Return (x, y) of the center of cell containing provided text 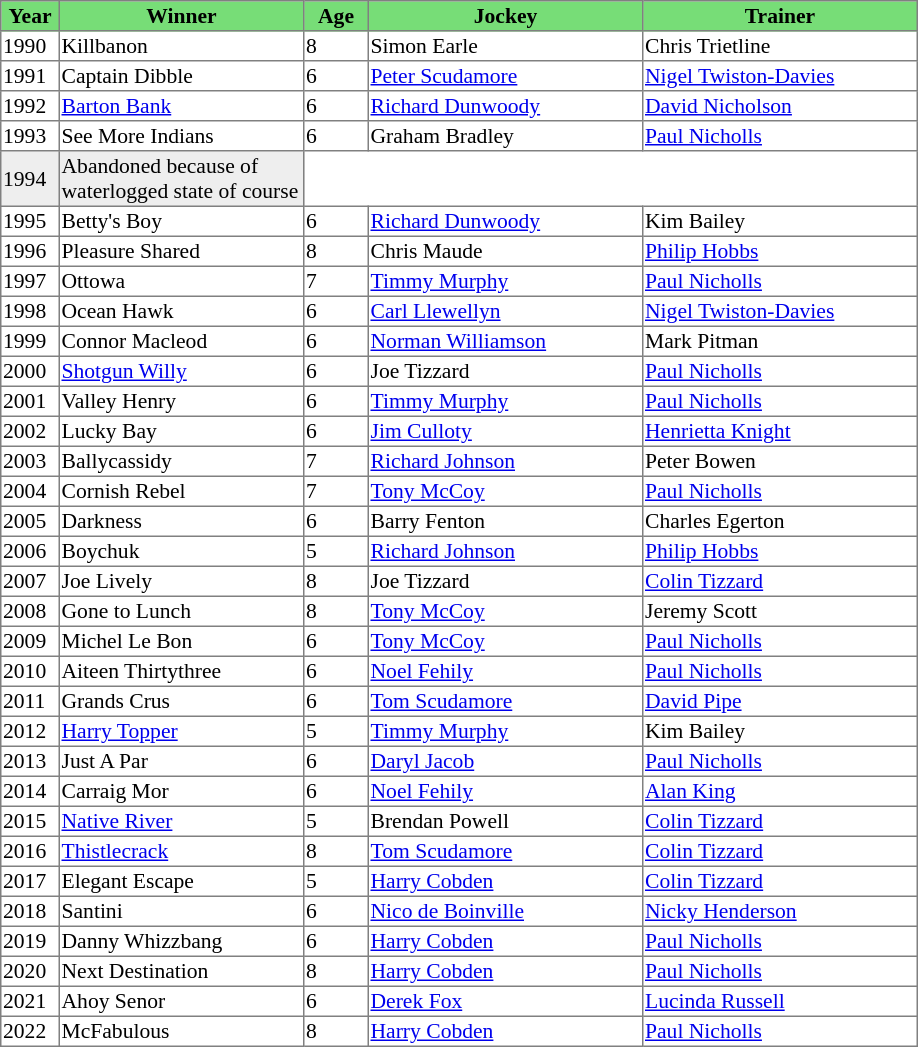
1995 (30, 221)
Mark Pitman (780, 341)
Carraig Mor (181, 791)
Jeremy Scott (780, 611)
2021 (30, 1001)
Peter Bowen (780, 461)
Jockey (505, 16)
Jim Culloty (505, 431)
Chris Trietline (780, 46)
Michel Le Bon (181, 641)
Shotgun Willy (181, 371)
See More Indians (181, 136)
Aiteen Thirtythree (181, 671)
Elegant Escape (181, 881)
1997 (30, 281)
Ballycassidy (181, 461)
Peter Scudamore (505, 76)
Danny Whizzbang (181, 941)
Betty's Boy (181, 221)
Ocean Hawk (181, 311)
2016 (30, 851)
2015 (30, 821)
Captain Dibble (181, 76)
Boychuk (181, 551)
Valley Henry (181, 401)
Lucinda Russell (780, 1001)
Brendan Powell (505, 821)
2003 (30, 461)
2002 (30, 431)
2014 (30, 791)
Ahoy Senor (181, 1001)
2006 (30, 551)
Grands Crus (181, 701)
David Nicholson (780, 106)
Cornish Rebel (181, 491)
2017 (30, 881)
2022 (30, 1031)
Barton Bank (181, 106)
Simon Earle (505, 46)
Native River (181, 821)
Pleasure Shared (181, 251)
1994 (30, 179)
Nico de Boinville (505, 911)
2010 (30, 671)
Daryl Jacob (505, 761)
Carl Llewellyn (505, 311)
1990 (30, 46)
Thistlecrack (181, 851)
Lucky Bay (181, 431)
Winner (181, 16)
2005 (30, 521)
2011 (30, 701)
1996 (30, 251)
2020 (30, 971)
Henrietta Knight (780, 431)
McFabulous (181, 1031)
Santini (181, 911)
1999 (30, 341)
Gone to Lunch (181, 611)
Chris Maude (505, 251)
Ottowa (181, 281)
Alan King (780, 791)
1998 (30, 311)
David Pipe (780, 701)
2007 (30, 581)
2009 (30, 641)
2008 (30, 611)
Barry Fenton (505, 521)
2018 (30, 911)
Derek Fox (505, 1001)
1991 (30, 76)
Connor Macleod (181, 341)
Age (336, 16)
Just A Par (181, 761)
Abandoned because of waterlogged state of course (181, 179)
Norman Williamson (505, 341)
2019 (30, 941)
Next Destination (181, 971)
Darkness (181, 521)
2012 (30, 731)
Trainer (780, 16)
2013 (30, 761)
2004 (30, 491)
Charles Egerton (780, 521)
2000 (30, 371)
1992 (30, 106)
Harry Topper (181, 731)
Killbanon (181, 46)
Year (30, 16)
2001 (30, 401)
1993 (30, 136)
Graham Bradley (505, 136)
Joe Lively (181, 581)
Nicky Henderson (780, 911)
